For the text-containing cell, return its midpoint in (X, Y) coordinate format. 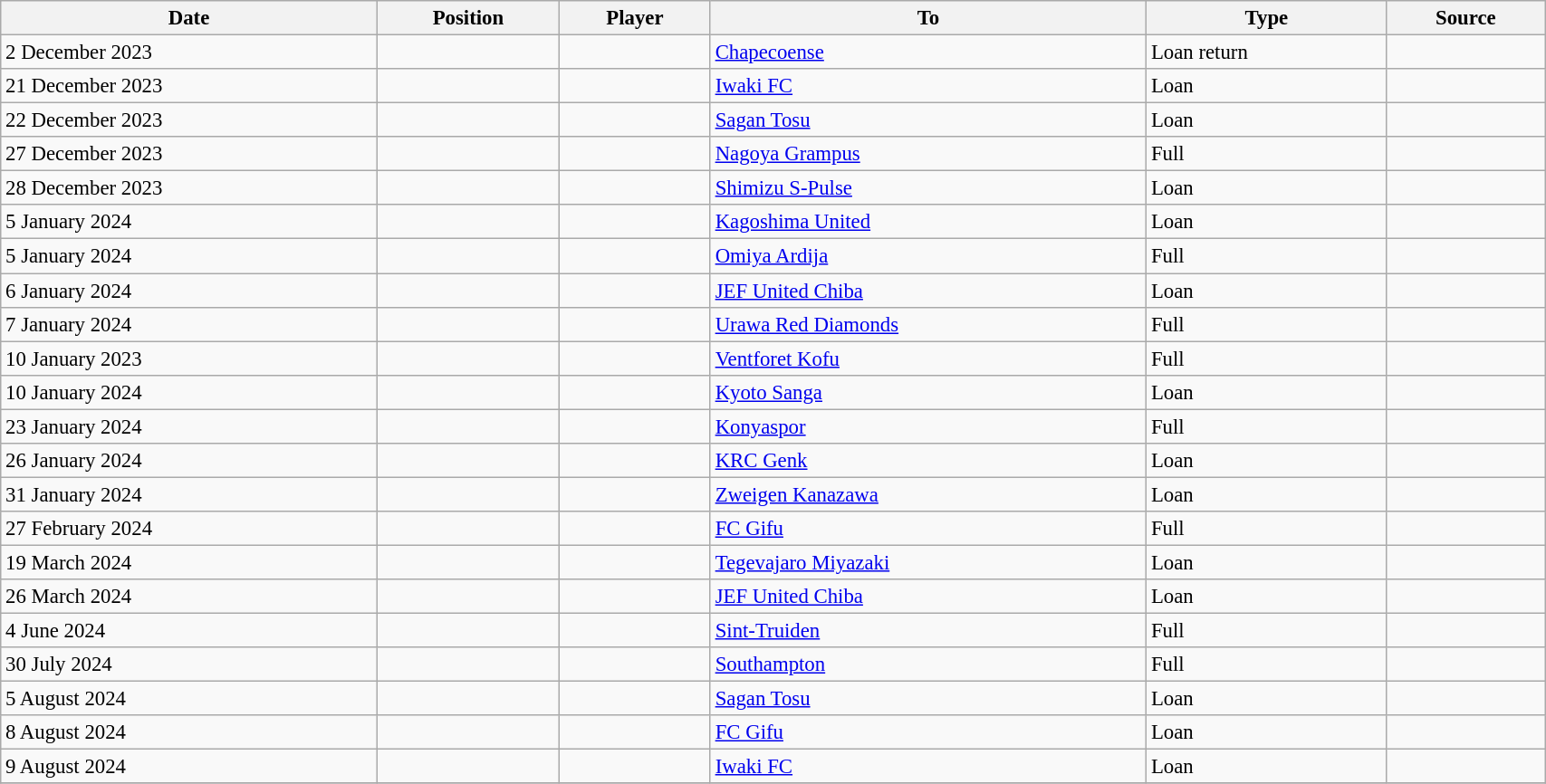
5 August 2024 (189, 699)
Chapecoense (927, 53)
23 January 2024 (189, 426)
Urawa Red Diamonds (927, 324)
4 June 2024 (189, 631)
Zweigen Kanazawa (927, 494)
8 August 2024 (189, 732)
27 February 2024 (189, 529)
Kagoshima United (927, 222)
Southampton (927, 664)
Konyaspor (927, 426)
Loan return (1266, 53)
28 December 2023 (189, 188)
Ventforet Kofu (927, 359)
10 January 2024 (189, 392)
10 January 2023 (189, 359)
9 August 2024 (189, 767)
Source (1465, 18)
KRC Genk (927, 461)
To (927, 18)
Nagoya Grampus (927, 154)
Player (636, 18)
26 March 2024 (189, 597)
22 December 2023 (189, 120)
31 January 2024 (189, 494)
27 December 2023 (189, 154)
Kyoto Sanga (927, 392)
Omiya Ardija (927, 256)
30 July 2024 (189, 664)
6 January 2024 (189, 291)
7 January 2024 (189, 324)
Date (189, 18)
19 March 2024 (189, 562)
21 December 2023 (189, 86)
Type (1266, 18)
Shimizu S-Pulse (927, 188)
Tegevajaro Miyazaki (927, 562)
Sint-Truiden (927, 631)
26 January 2024 (189, 461)
2 December 2023 (189, 53)
Position (467, 18)
